Extract the (x, y) coordinate from the center of the cell holding the provided text.  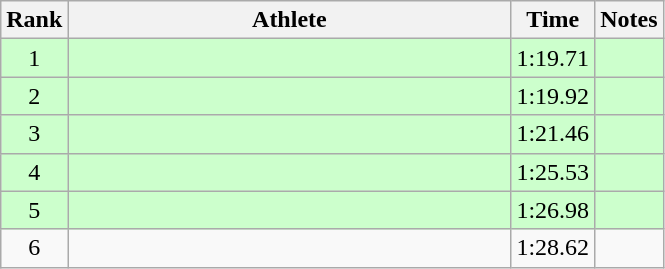
Notes (629, 20)
Athlete (290, 20)
1:21.46 (553, 134)
Rank (34, 20)
Time (553, 20)
1 (34, 58)
1:19.71 (553, 58)
2 (34, 96)
6 (34, 248)
4 (34, 172)
1:25.53 (553, 172)
1:19.92 (553, 96)
3 (34, 134)
5 (34, 210)
1:28.62 (553, 248)
1:26.98 (553, 210)
